Capture the cell that displays the provided text and extract its [x, y] central coordinate. 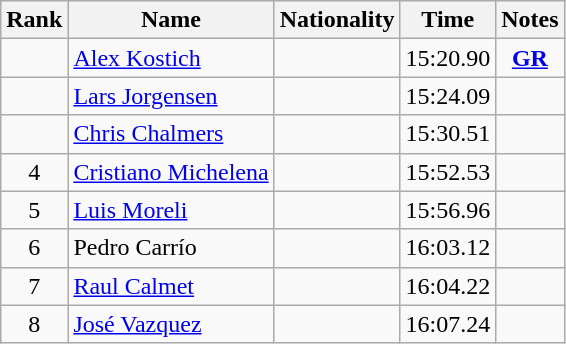
16:04.22 [448, 286]
4 [34, 172]
Lars Jorgensen [171, 96]
15:56.96 [448, 210]
7 [34, 286]
15:52.53 [448, 172]
16:07.24 [448, 324]
15:20.90 [448, 58]
Raul Calmet [171, 286]
Nationality [337, 20]
15:30.51 [448, 134]
Cristiano Michelena [171, 172]
Alex Kostich [171, 58]
GR [530, 58]
Rank [34, 20]
Time [448, 20]
Luis Moreli [171, 210]
5 [34, 210]
8 [34, 324]
15:24.09 [448, 96]
Name [171, 20]
Chris Chalmers [171, 134]
6 [34, 248]
16:03.12 [448, 248]
José Vazquez [171, 324]
Pedro Carrío [171, 248]
Notes [530, 20]
